Scan for the cell matching the given text and deliver its [X, Y] coordinate at center. 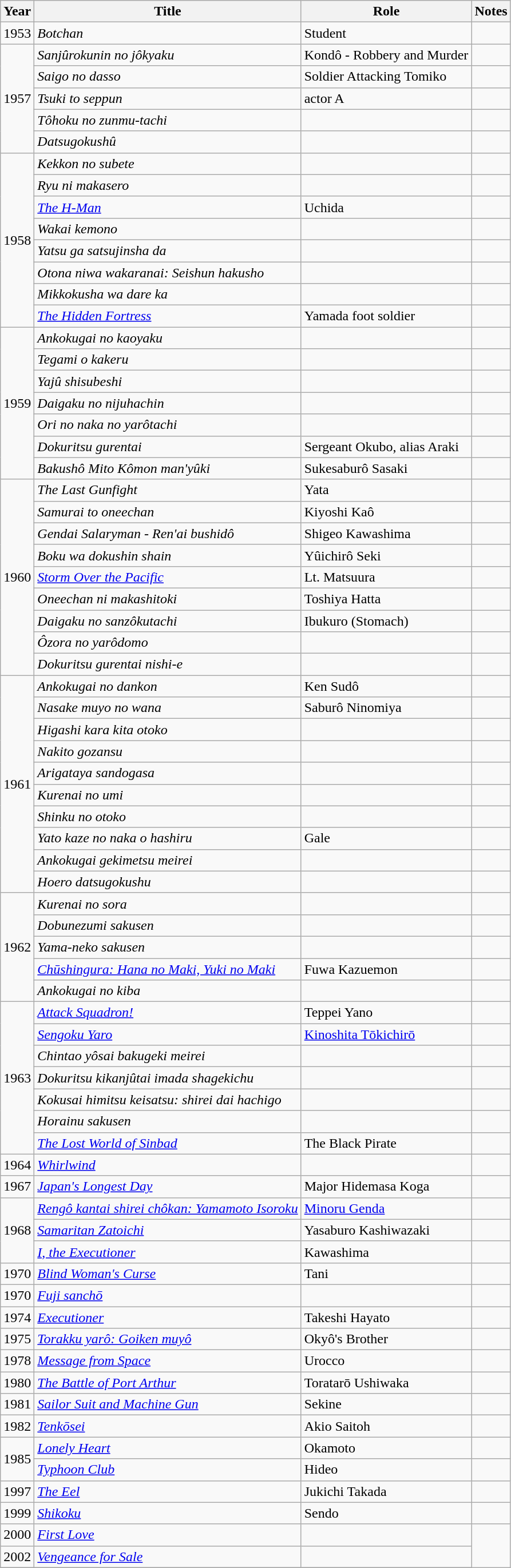
Okyô's Brother [386, 1339]
1974 [17, 1317]
Toshiya Hatta [386, 599]
The Lost World of Sinbad [168, 1143]
Daigaku no nijuhachin [168, 403]
Higashi kara kita otoko [168, 730]
Fuwa Kazuemon [386, 969]
Oneechan ni makashitoki [168, 599]
Ankokugai no kaoyaku [168, 338]
Tôhoku no zunmu-tachi [168, 120]
Datsugokushû [168, 142]
The H-Man [168, 207]
Kokusai himitsu keisatsu: shirei dai hachigo [168, 1100]
Sailor Suit and Machine Gun [168, 1404]
Kawashima [386, 1252]
Role [386, 11]
Major Hidemasa Koga [386, 1187]
Tegami o kakeru [168, 360]
1959 [17, 403]
Minoru Genda [386, 1208]
1960 [17, 578]
Ôzora no yarôdomo [168, 643]
Yatsu ga satsujinsha da [168, 250]
1953 [17, 33]
Kondô - Robbery and Murder [386, 55]
Toratarō Ushiwaka [386, 1383]
1963 [17, 1078]
The Black Pirate [386, 1143]
actor A [386, 98]
The Hidden Fortress [168, 316]
Year [17, 11]
Horainu sakusen [168, 1121]
Yato kaze no naka o hashiru [168, 838]
Sendo [386, 1513]
Samurai to oneechan [168, 512]
Tani [386, 1273]
Yajû shisubeshi [168, 381]
Gendai Salaryman - Ren'ai bushidô [168, 534]
Akio Saitoh [386, 1426]
Title [168, 11]
Saburô Ninomiya [386, 708]
1980 [17, 1383]
Soldier Attacking Tomiko [386, 77]
2000 [17, 1535]
2002 [17, 1557]
Ankokugai no kiba [168, 991]
Dobunezumi sakusen [168, 925]
Vengeance for Sale [168, 1557]
The Battle of Port Arthur [168, 1383]
1975 [17, 1339]
Sekine [386, 1404]
Yûichirô Seki [386, 555]
Okamoto [386, 1448]
1962 [17, 947]
Sanjûrokunin no jôkyaku [168, 55]
Tenkōsei [168, 1426]
1981 [17, 1404]
Uchida [386, 207]
Dokuritsu gurentai nishi-e [168, 664]
1997 [17, 1491]
Boku wa dokushin shain [168, 555]
Saigo no dasso [168, 77]
Wakai kemono [168, 229]
1978 [17, 1361]
1999 [17, 1513]
Jukichi Takada [386, 1491]
Mikkokusha wa dare ka [168, 295]
Kurenai no umi [168, 795]
Notes [491, 11]
Message from Space [168, 1361]
Shikoku [168, 1513]
Ankokugai gekimetsu meirei [168, 860]
Dokuritsu gurentai [168, 447]
Shigeo Kawashima [386, 534]
Ankokugai no dankon [168, 686]
Chūshingura: Hana no Maki, Yuki no Maki [168, 969]
The Eel [168, 1491]
First Love [168, 1535]
Blind Woman's Curse [168, 1273]
Tsuki to seppun [168, 98]
1985 [17, 1459]
Takeshi Hayato [386, 1317]
Urocco [386, 1361]
Ori no naka no yarôtachi [168, 425]
1968 [17, 1230]
Hideo [386, 1470]
Whirlwind [168, 1165]
Attack Squadron! [168, 1013]
Shinku no otoko [168, 817]
Typhoon Club [168, 1470]
I, the Executioner [168, 1252]
Lt. Matsuura [386, 577]
Rengô kantai shirei chôkan: Yamamoto Isoroku [168, 1208]
1967 [17, 1187]
Daigaku no sanzôkutachi [168, 620]
1957 [17, 98]
Samaritan Zatoichi [168, 1230]
Kiyoshi Kaô [386, 512]
Japan's Longest Day [168, 1187]
Yasaburo Kashiwazaki [386, 1230]
Executioner [168, 1317]
Bakushô Mito Kômon man'yûki [168, 468]
Torakku yarô: Goiken muyô [168, 1339]
1982 [17, 1426]
Gale [386, 838]
Kinoshita Tōkichirō [386, 1034]
Yata [386, 490]
Sengoku Yaro [168, 1034]
Yama-neko sakusen [168, 947]
Sukesaburô Sasaki [386, 468]
Otona niwa wakaranai: Seishun hakusho [168, 273]
Student [386, 33]
Fuji sanchō [168, 1295]
The Last Gunfight [168, 490]
Sergeant Okubo, alias Araki [386, 447]
Kurenai no sora [168, 904]
Nakito gozansu [168, 751]
1958 [17, 240]
Yamada foot soldier [386, 316]
Ibukuro (Stomach) [386, 620]
Ryu ni makasero [168, 185]
1964 [17, 1165]
1961 [17, 785]
Dokuritsu kikanjûtai imada shagekichu [168, 1078]
Storm Over the Pacific [168, 577]
Ken Sudô [386, 686]
Arigataya sandogasa [168, 773]
Lonely Heart [168, 1448]
Hoero datsugokushu [168, 882]
Nasake muyo no wana [168, 708]
Kekkon no subete [168, 164]
Teppei Yano [386, 1013]
Chintao yôsai bakugeki meirei [168, 1056]
Botchan [168, 33]
